For the text-containing cell, return its midpoint in [x, y] coordinate format. 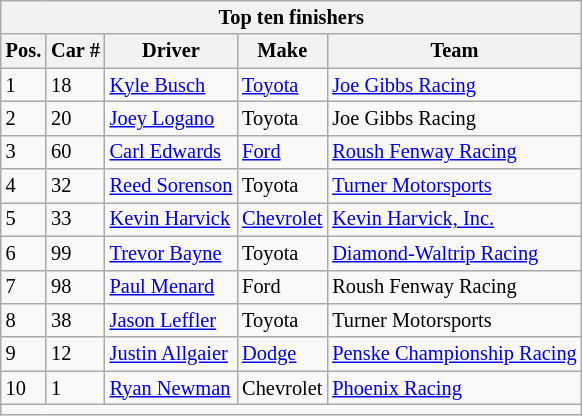
Kevin Harvick [172, 219]
Carl Edwards [172, 152]
Joey Logano [172, 118]
Top ten finishers [292, 17]
10 [24, 388]
7 [24, 287]
Ryan Newman [172, 388]
6 [24, 253]
12 [76, 354]
Justin Allgaier [172, 354]
Penske Championship Racing [454, 354]
Driver [172, 51]
99 [76, 253]
20 [76, 118]
98 [76, 287]
Pos. [24, 51]
Diamond-Waltrip Racing [454, 253]
Jason Leffler [172, 320]
4 [24, 186]
Team [454, 51]
38 [76, 320]
Reed Sorenson [172, 186]
Trevor Bayne [172, 253]
Car # [76, 51]
Paul Menard [172, 287]
8 [24, 320]
Kevin Harvick, Inc. [454, 219]
Kyle Busch [172, 85]
3 [24, 152]
Make [282, 51]
18 [76, 85]
9 [24, 354]
32 [76, 186]
Dodge [282, 354]
60 [76, 152]
2 [24, 118]
Phoenix Racing [454, 388]
33 [76, 219]
5 [24, 219]
